Locate the cell with the specified text and output its (x, y) center coordinate. 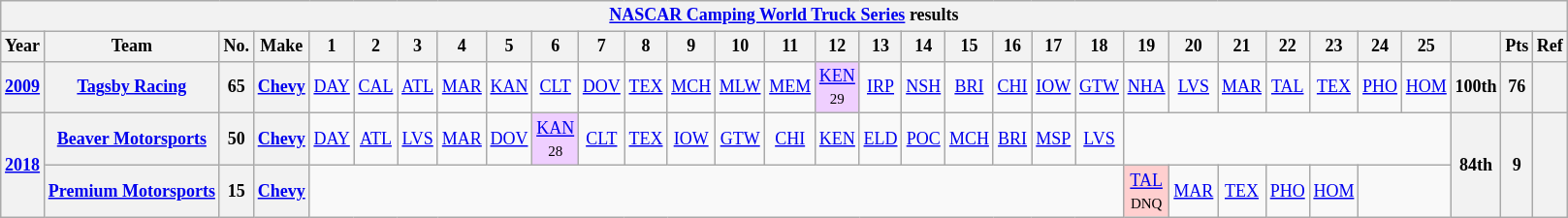
ELD (880, 140)
100th (1476, 87)
17 (1053, 47)
4 (462, 47)
NHA (1146, 87)
Ref (1550, 47)
23 (1334, 47)
POC (923, 140)
84th (1476, 165)
Premium Motorsports (132, 191)
Pts (1517, 47)
NASCAR Camping World Truck Series results (784, 16)
CAL (376, 87)
20 (1194, 47)
MEM (790, 87)
10 (741, 47)
KAN28 (556, 140)
13 (880, 47)
5 (509, 47)
KAN (509, 87)
KEN29 (838, 87)
MSP (1053, 140)
MLW (741, 87)
22 (1288, 47)
25 (1425, 47)
Make (281, 47)
TALDNQ (1146, 191)
24 (1381, 47)
TAL (1288, 87)
KEN (838, 140)
14 (923, 47)
50 (237, 140)
NSH (923, 87)
11 (790, 47)
2009 (23, 87)
IRP (880, 87)
Team (132, 47)
19 (1146, 47)
Tagsby Racing (132, 87)
12 (838, 47)
Beaver Motorsports (132, 140)
2 (376, 47)
No. (237, 47)
2018 (23, 165)
21 (1242, 47)
18 (1100, 47)
76 (1517, 87)
3 (418, 47)
7 (601, 47)
8 (646, 47)
65 (237, 87)
Year (23, 47)
16 (1012, 47)
6 (556, 47)
1 (332, 47)
